From the cell containing the given text, extract its center point as (x, y) coordinate. 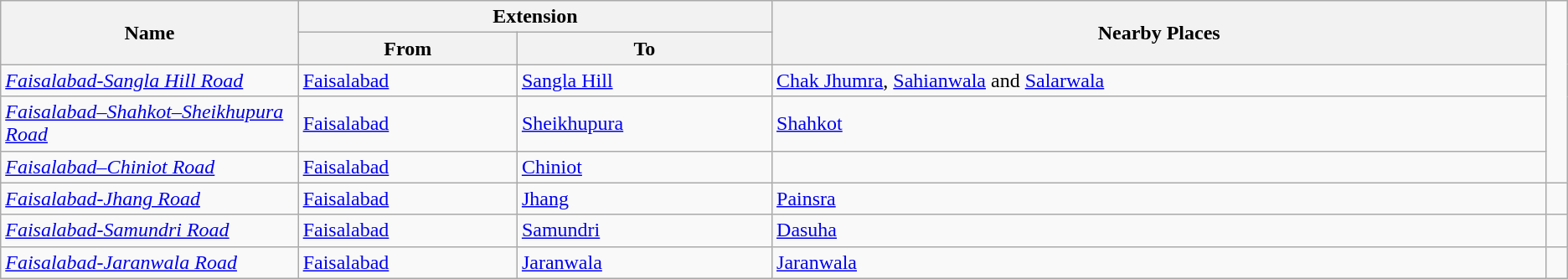
Nearby Places (1159, 33)
Faisalabad-Samundri Road (149, 230)
Sheikhupura (644, 124)
Dasuha (1159, 230)
To (644, 49)
Sangla Hill (644, 80)
Extension (534, 17)
Faisalabad-Jaranwala Road (149, 262)
Name (149, 33)
Jhang (644, 199)
Chak Jhumra, Sahianwala and Salarwala (1159, 80)
Faisalabad–Shahkot–Sheikhupura Road (149, 124)
Faisalabad–Chiniot Road (149, 167)
Faisalabad-Jhang Road (149, 199)
Samundri (644, 230)
From (407, 49)
Chiniot (644, 167)
Painsra (1159, 199)
Shahkot (1159, 124)
Faisalabad-Sangla Hill Road (149, 80)
